Capture the cell that displays the provided text and extract its (X, Y) central coordinate. 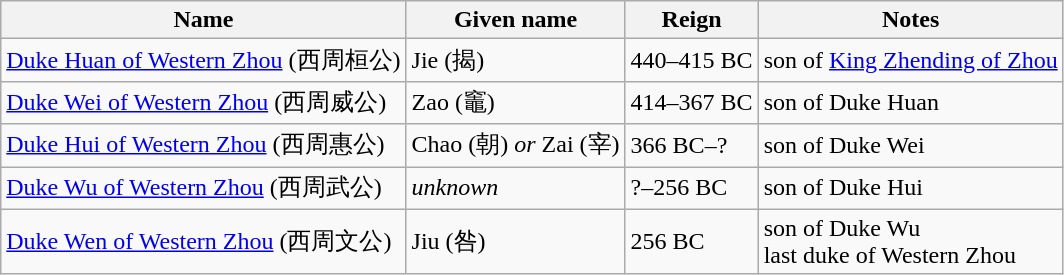
Duke Hui of Western Zhou (西周惠公) (204, 146)
son of Duke Hui (910, 188)
366 BC–? (692, 146)
son of Duke Huan (910, 102)
Duke Wen of Western Zhou (西周文公) (204, 242)
Chao (朝) or Zai (宰) (516, 146)
unknown (516, 188)
?–256 BC (692, 188)
Jie (揭) (516, 60)
Jiu (咎) (516, 242)
Reign (692, 20)
son of King Zhending of Zhou (910, 60)
Notes (910, 20)
256 BC (692, 242)
son of Duke Wei (910, 146)
Given name (516, 20)
Duke Wei of Western Zhou (西周威公) (204, 102)
Name (204, 20)
Duke Huan of Western Zhou (西周桓公) (204, 60)
440–415 BC (692, 60)
son of Duke Wulast duke of Western Zhou (910, 242)
414–367 BC (692, 102)
Zao (竈) (516, 102)
Duke Wu of Western Zhou (西周武公) (204, 188)
